Determine the (X, Y) coordinate at the center of the cell enclosing the given text.  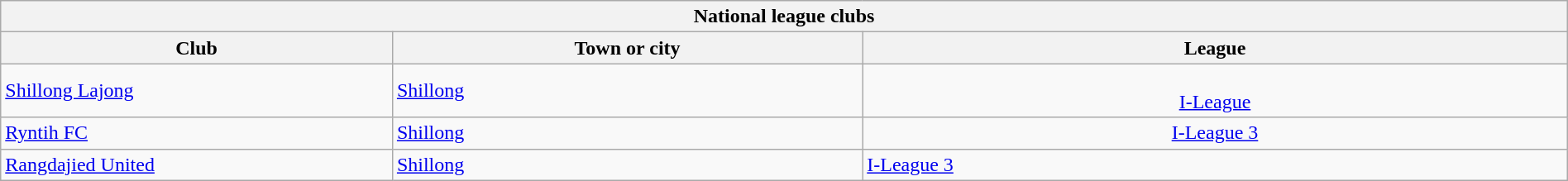
Club (197, 48)
League (1216, 48)
Ryntih FC (197, 133)
Rangdajied United (197, 164)
Town or city (627, 48)
I-League (1216, 91)
Shillong Lajong (197, 91)
National league clubs (784, 17)
